Find where the given text appears and provide that cell's center as (X, Y) coordinate. 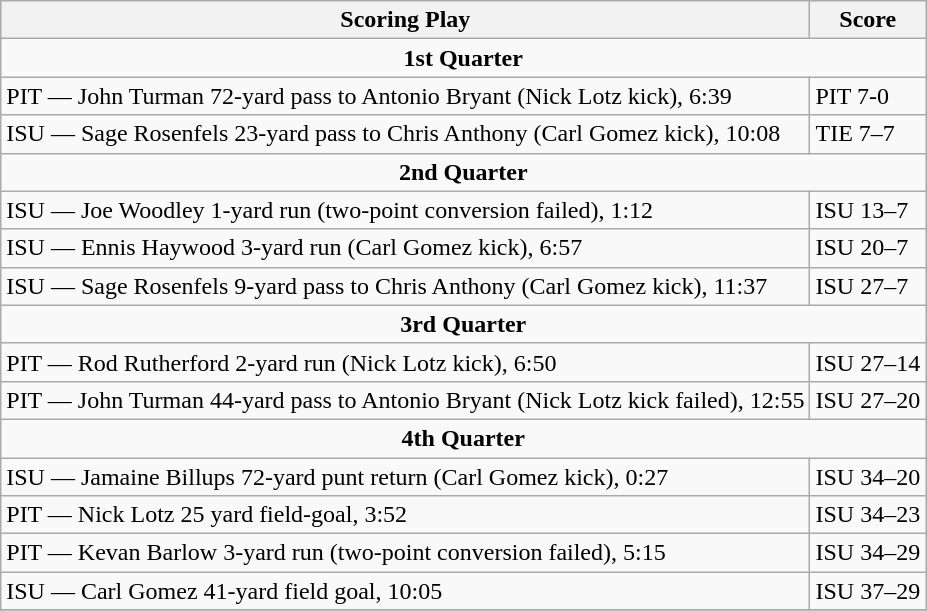
TIE 7–7 (868, 134)
ISU 34–23 (868, 515)
ISU 34–20 (868, 477)
Scoring Play (406, 20)
1st Quarter (464, 58)
2nd Quarter (464, 172)
PIT — Nick Lotz 25 yard field-goal, 3:52 (406, 515)
PIT — John Turman 44-yard pass to Antonio Bryant (Nick Lotz kick failed), 12:55 (406, 400)
ISU — Jamaine Billups 72-yard punt return (Carl Gomez kick), 0:27 (406, 477)
ISU 27–7 (868, 286)
ISU — Ennis Haywood 3-yard run (Carl Gomez kick), 6:57 (406, 248)
ISU 37–29 (868, 591)
ISU — Joe Woodley 1-yard run (two-point conversion failed), 1:12 (406, 210)
ISU 34–29 (868, 553)
ISU — Sage Rosenfels 9-yard pass to Chris Anthony (Carl Gomez kick), 11:37 (406, 286)
PIT — Kevan Barlow 3-yard run (two-point conversion failed), 5:15 (406, 553)
4th Quarter (464, 438)
PIT 7-0 (868, 96)
ISU 20–7 (868, 248)
PIT — John Turman 72-yard pass to Antonio Bryant (Nick Lotz kick), 6:39 (406, 96)
ISU 27–14 (868, 362)
PIT — Rod Rutherford 2-yard run (Nick Lotz kick), 6:50 (406, 362)
3rd Quarter (464, 324)
Score (868, 20)
ISU 13–7 (868, 210)
ISU — Carl Gomez 41-yard field goal, 10:05 (406, 591)
ISU — Sage Rosenfels 23-yard pass to Chris Anthony (Carl Gomez kick), 10:08 (406, 134)
ISU 27–20 (868, 400)
